Provide the (X, Y) coordinate of the cell's center where the given text is located.  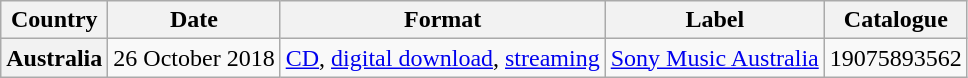
26 October 2018 (194, 58)
Label (714, 20)
Date (194, 20)
Catalogue (896, 20)
Format (442, 20)
Sony Music Australia (714, 58)
19075893562 (896, 58)
CD, digital download, streaming (442, 58)
Australia (54, 58)
Country (54, 20)
